From the cell containing the given text, extract its center point as (x, y) coordinate. 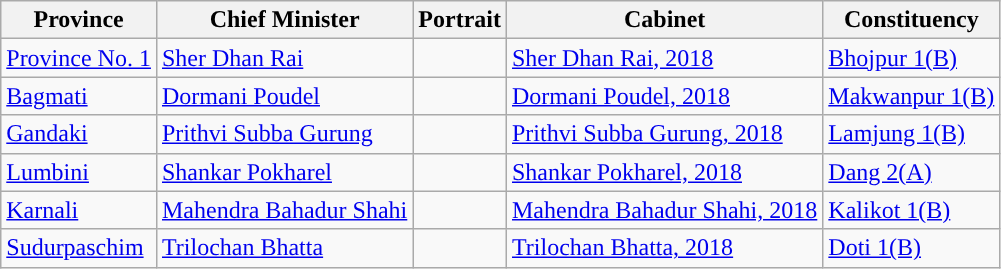
Cabinet (664, 20)
Dormani Poudel (284, 96)
Prithvi Subba Gurung, 2018 (664, 134)
Karnali (79, 210)
Kalikot 1(B) (912, 210)
Lumbini (79, 172)
Shankar Pokharel, 2018 (664, 172)
Province No. 1 (79, 58)
Sher Dhan Rai, 2018 (664, 58)
Mahendra Bahadur Shahi, 2018 (664, 210)
Constituency (912, 20)
Trilochan Bhatta (284, 248)
Portrait (460, 20)
Trilochan Bhatta, 2018 (664, 248)
Dang 2(A) (912, 172)
Bhojpur 1(B) (912, 58)
Dormani Poudel, 2018 (664, 96)
Shankar Pokharel (284, 172)
Lamjung 1(B) (912, 134)
Province (79, 20)
Prithvi Subba Gurung (284, 134)
Sudurpaschim (79, 248)
Mahendra Bahadur Shahi (284, 210)
Chief Minister (284, 20)
Doti 1(B) (912, 248)
Makwanpur 1(B) (912, 96)
Sher Dhan Rai (284, 58)
Gandaki (79, 134)
Bagmati (79, 96)
